Search for the cell housing the specified text and yield its (X, Y) center coordinate. 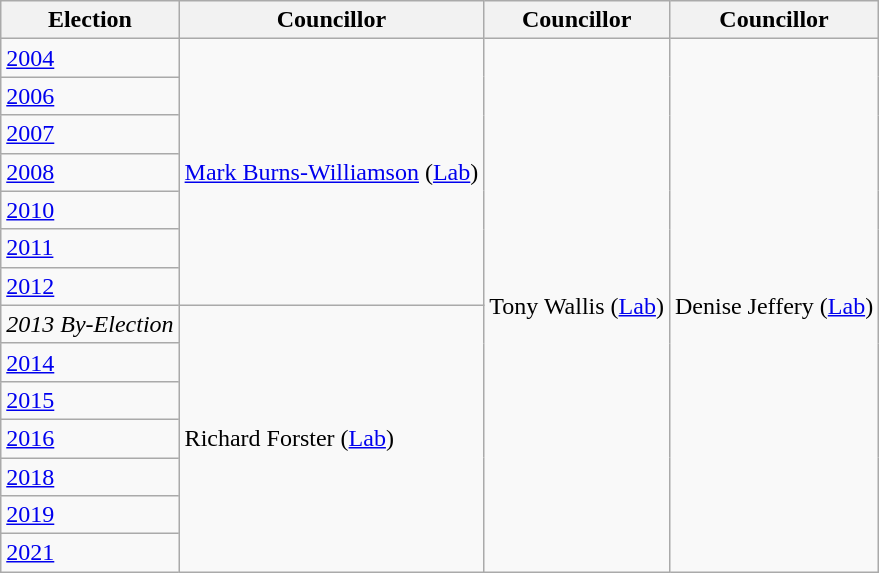
2004 (90, 58)
2010 (90, 210)
Mark Burns-Williamson (Lab) (332, 172)
2008 (90, 172)
2021 (90, 553)
2016 (90, 438)
2013 By-Election (90, 324)
Election (90, 20)
2018 (90, 477)
2007 (90, 134)
2014 (90, 362)
2019 (90, 515)
2011 (90, 248)
Tony Wallis (Lab) (577, 306)
2015 (90, 400)
2012 (90, 286)
Denise Jeffery (Lab) (774, 306)
Richard Forster (Lab) (332, 438)
2006 (90, 96)
